Find where the given text appears and provide that cell's center as (X, Y) coordinate. 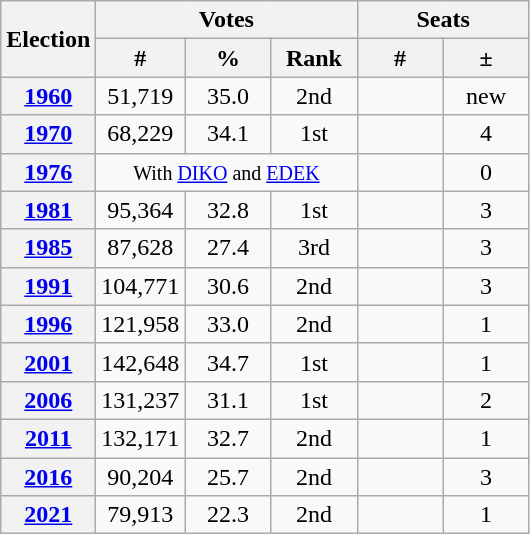
90,204 (140, 477)
30.6 (228, 286)
31.1 (228, 400)
± (486, 58)
1960 (48, 96)
104,771 (140, 286)
35.0 (228, 96)
25.7 (228, 477)
1991 (48, 286)
132,171 (140, 438)
22.3 (228, 515)
34.7 (228, 362)
87,628 (140, 248)
1981 (48, 210)
2001 (48, 362)
51,719 (140, 96)
32.8 (228, 210)
142,648 (140, 362)
new (486, 96)
1985 (48, 248)
3rd (314, 248)
27.4 (228, 248)
34.1 (228, 134)
1996 (48, 324)
4 (486, 134)
33.0 (228, 324)
2006 (48, 400)
Election (48, 39)
2 (486, 400)
1976 (48, 172)
32.7 (228, 438)
2021 (48, 515)
0 (486, 172)
95,364 (140, 210)
68,229 (140, 134)
Seats (443, 20)
With DIKO and EDEK (226, 172)
% (228, 58)
1970 (48, 134)
79,913 (140, 515)
121,958 (140, 324)
Votes (226, 20)
2016 (48, 477)
2011 (48, 438)
131,237 (140, 400)
Rank (314, 58)
